Detect which cell encompasses the target text, then output its [x, y] center coordinate. 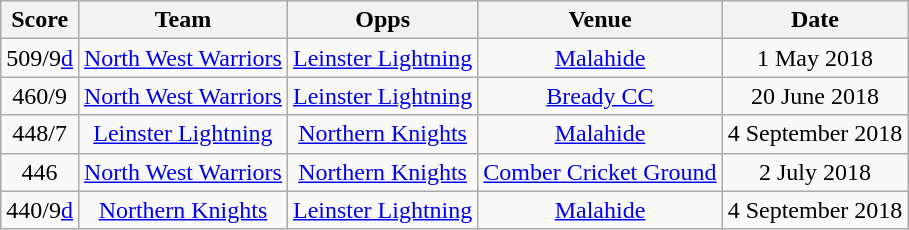
Venue [600, 20]
Comber Cricket Ground [600, 172]
Score [40, 20]
2 July 2018 [815, 172]
460/9 [40, 96]
Team [182, 20]
Date [815, 20]
448/7 [40, 134]
Bready CC [600, 96]
509/9d [40, 58]
1 May 2018 [815, 58]
20 June 2018 [815, 96]
Opps [382, 20]
446 [40, 172]
440/9d [40, 210]
